Provide the [x, y] coordinate of the cell's center where the given text is located.  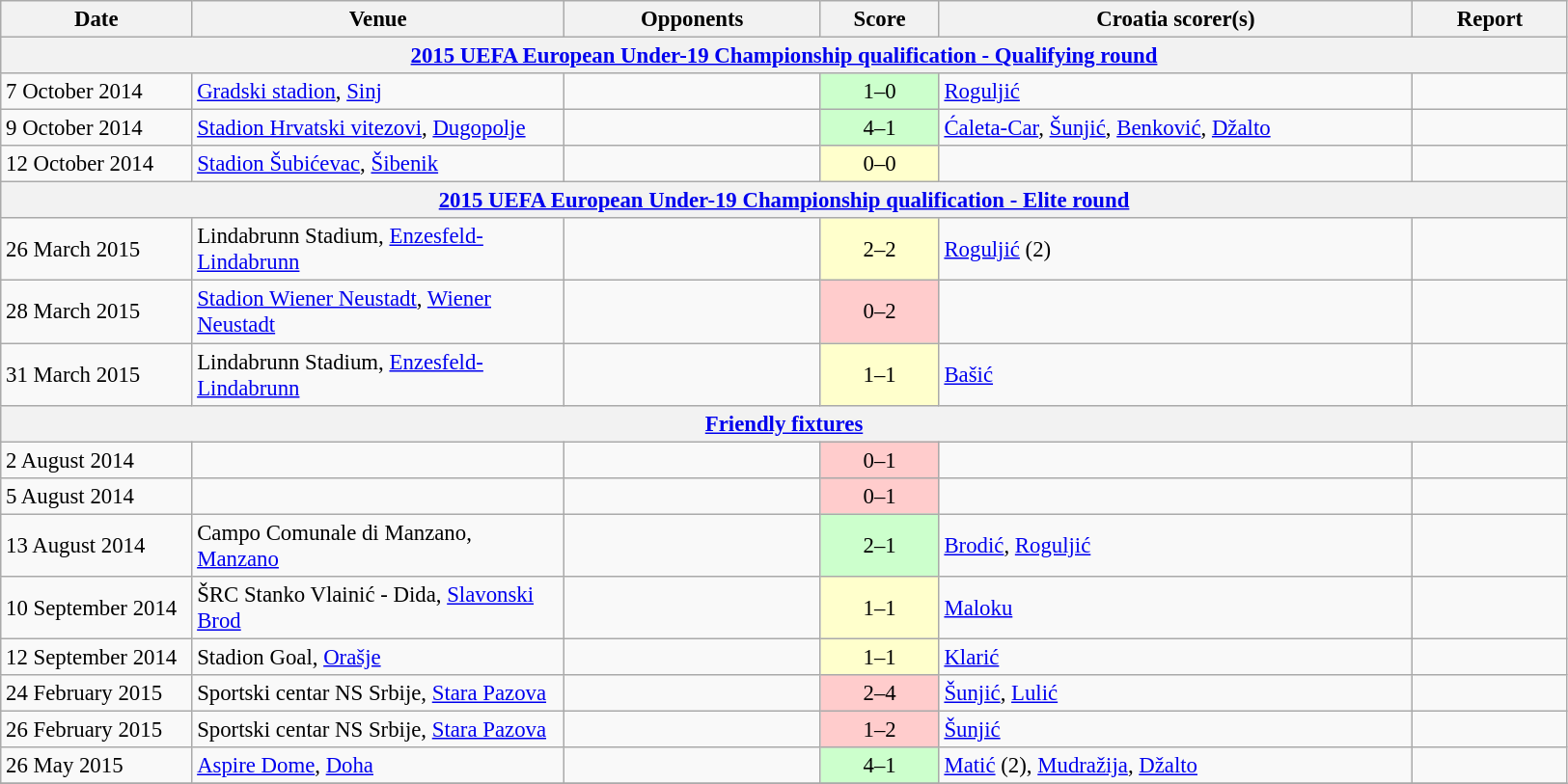
Opponents [692, 19]
2015 UEFA European Under-19 Championship qualification - Elite round [784, 201]
Stadion Wiener Neustadt, Wiener Neustadt [378, 312]
Maloku [1175, 608]
Klarić [1175, 657]
Venue [378, 19]
Score [880, 19]
10 September 2014 [96, 608]
Friendly fixtures [784, 423]
13 August 2014 [96, 546]
Roguljić [1175, 92]
7 October 2014 [96, 92]
5 August 2014 [96, 496]
2–2 [880, 249]
2 August 2014 [96, 460]
Date [96, 19]
0–0 [880, 164]
Stadion Šubićevac, Šibenik [378, 164]
31 March 2015 [96, 374]
26 February 2015 [96, 729]
Roguljić (2) [1175, 249]
24 February 2015 [96, 693]
2–1 [880, 546]
Šunjić [1175, 729]
ŠRC Stanko Vlainić - Dida, Slavonski Brod [378, 608]
9 October 2014 [96, 128]
Campo Comunale di Manzano, Manzano [378, 546]
12 September 2014 [96, 657]
Croatia scorer(s) [1175, 19]
2015 UEFA European Under-19 Championship qualification - Qualifying round [784, 56]
0–2 [880, 312]
Brodić, Roguljić [1175, 546]
1–2 [880, 729]
12 October 2014 [96, 164]
Bašić [1175, 374]
28 March 2015 [96, 312]
26 May 2015 [96, 766]
Matić (2), Mudražija, Džalto [1175, 766]
Ćaleta-Car, Šunjić, Benković, Džalto [1175, 128]
26 March 2015 [96, 249]
Report [1490, 19]
2–4 [880, 693]
1–0 [880, 92]
Aspire Dome, Doha [378, 766]
Stadion Goal, Orašje [378, 657]
Šunjić, Lulić [1175, 693]
Stadion Hrvatski vitezovi, Dugopolje [378, 128]
Gradski stadion, Sinj [378, 92]
